Provide the (X, Y) coordinate of the cell's center where the given text is located.  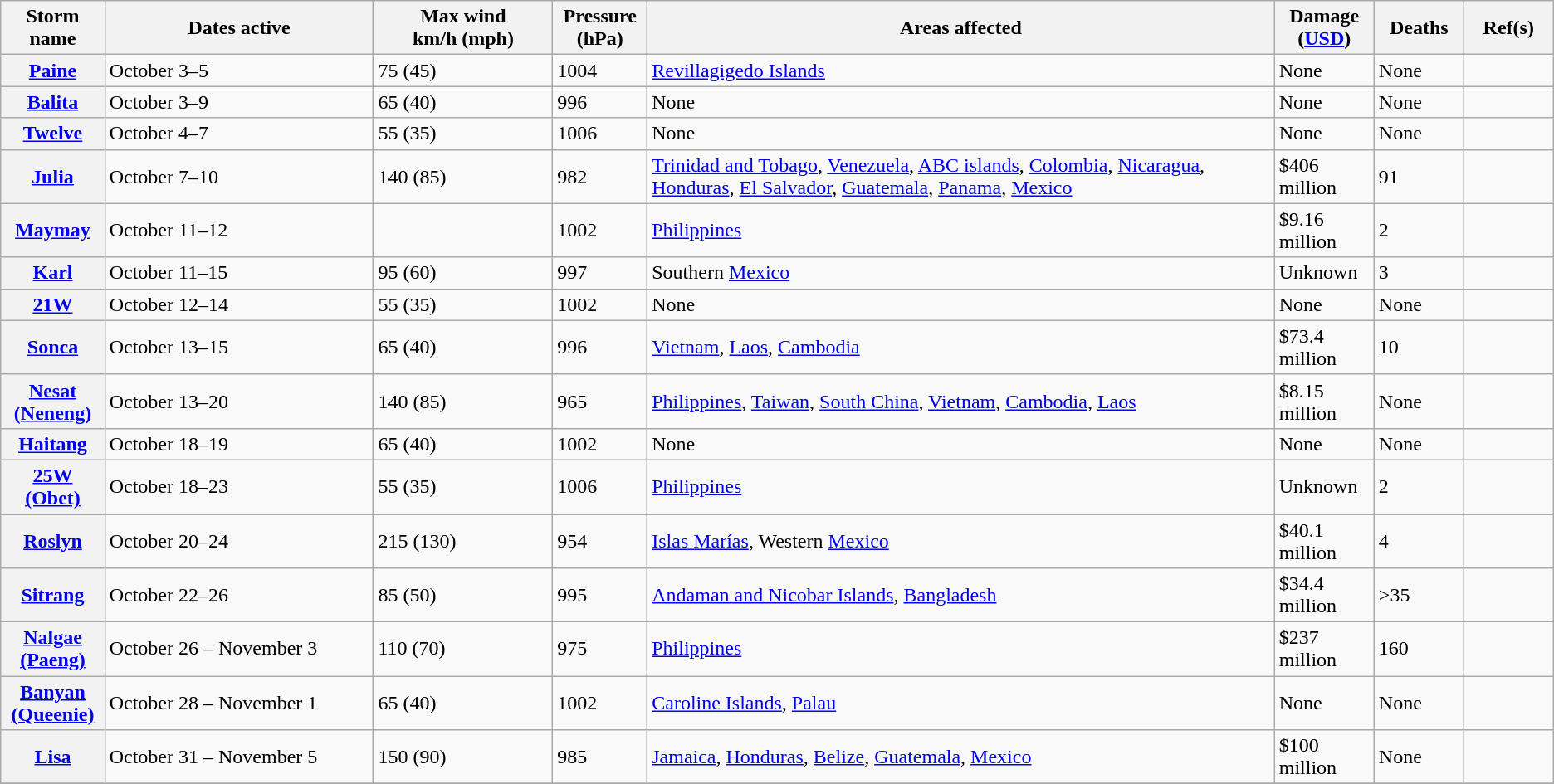
Deaths (1419, 28)
25W (Obet) (53, 486)
Nesat (Neneng) (53, 402)
October 13–20 (239, 402)
October 28 – November 1 (239, 704)
4 (1419, 541)
October 11–15 (239, 273)
>35 (1419, 596)
October 3–9 (239, 102)
Haitang (53, 444)
Nalgae (Paeng) (53, 649)
October 13–15 (239, 347)
$40.1 million (1324, 541)
Max windkm/h (mph) (463, 28)
10 (1419, 347)
$8.15 million (1324, 402)
Trinidad and Tobago, Venezuela, ABC islands, Colombia, Nicaragua, Honduras, El Salvador, Guatemala, Panama, Mexico (961, 176)
Julia (53, 176)
215 (130) (463, 541)
Dates active (239, 28)
Philippines, Taiwan, South China, Vietnam, Cambodia, Laos (961, 402)
Karl (53, 273)
95 (60) (463, 273)
Southern Mexico (961, 273)
Roslyn (53, 541)
$406 million (1324, 176)
Balita (53, 102)
Jamaica, Honduras, Belize, Guatemala, Mexico (961, 757)
75 (45) (463, 71)
995 (600, 596)
$34.4 million (1324, 596)
October 18–19 (239, 444)
October 11–12 (239, 231)
Twelve (53, 134)
$9.16 million (1324, 231)
Caroline Islands, Palau (961, 704)
October 3–5 (239, 71)
October 20–24 (239, 541)
October 12–14 (239, 304)
110 (70) (463, 649)
965 (600, 402)
October 22–26 (239, 596)
1004 (600, 71)
Islas Marías, Western Mexico (961, 541)
October 31 – November 5 (239, 757)
Paine (53, 71)
91 (1419, 176)
$100 million (1324, 757)
Ref(s) (1508, 28)
150 (90) (463, 757)
Sitrang (53, 596)
954 (600, 541)
975 (600, 649)
160 (1419, 649)
Sonca (53, 347)
3 (1419, 273)
October 4–7 (239, 134)
$237 million (1324, 649)
85 (50) (463, 596)
Maymay (53, 231)
985 (600, 757)
982 (600, 176)
Areas affected (961, 28)
Banyan (Queenie) (53, 704)
Storm name (53, 28)
Andaman and Nicobar Islands, Bangladesh (961, 596)
997 (600, 273)
October 18–23 (239, 486)
Vietnam, Laos, Cambodia (961, 347)
October 7–10 (239, 176)
Pressure(hPa) (600, 28)
October 26 – November 3 (239, 649)
Damage(USD) (1324, 28)
Lisa (53, 757)
$73.4 million (1324, 347)
21W (53, 304)
Revillagigedo Islands (961, 71)
